Pinpoint the cell where the given text exists, returning its [x, y] midpoint coordinate. 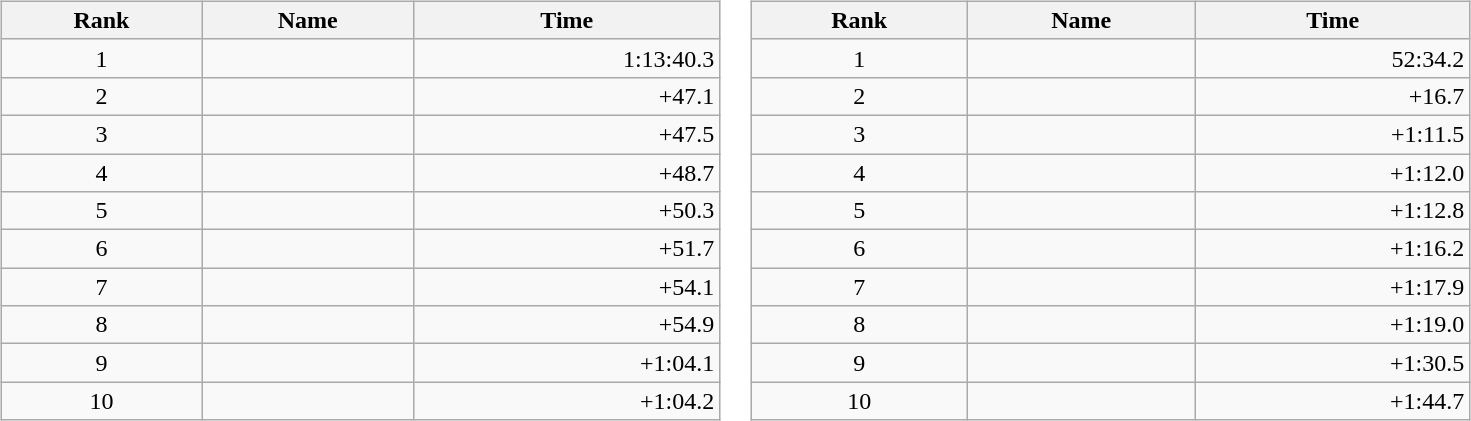
+51.7 [567, 249]
+48.7 [567, 173]
+50.3 [567, 211]
+1:17.9 [1333, 287]
+1:19.0 [1333, 325]
+1:11.5 [1333, 134]
1:13:40.3 [567, 58]
+1:16.2 [1333, 249]
+47.5 [567, 134]
+1:04.2 [567, 401]
+1:12.0 [1333, 173]
+1:12.8 [1333, 211]
+47.1 [567, 96]
+1:44.7 [1333, 401]
+16.7 [1333, 96]
+1:30.5 [1333, 363]
+1:04.1 [567, 363]
52:34.2 [1333, 58]
+54.1 [567, 287]
+54.9 [567, 325]
